Detect which cell encompasses the target text, then output its [X, Y] center coordinate. 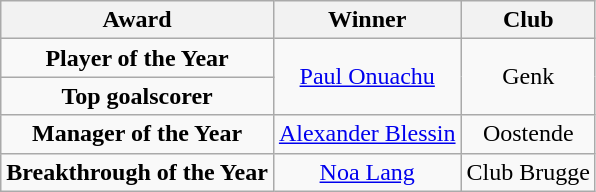
Oostende [528, 134]
Top goalscorer [138, 96]
Breakthrough of the Year [138, 172]
Club Brugge [528, 172]
Genk [528, 77]
Manager of the Year [138, 134]
Winner [367, 20]
Paul Onuachu [367, 77]
Club [528, 20]
Player of the Year [138, 58]
Noa Lang [367, 172]
Alexander Blessin [367, 134]
Award [138, 20]
